Find where the given text appears and provide that cell's center as [x, y] coordinate. 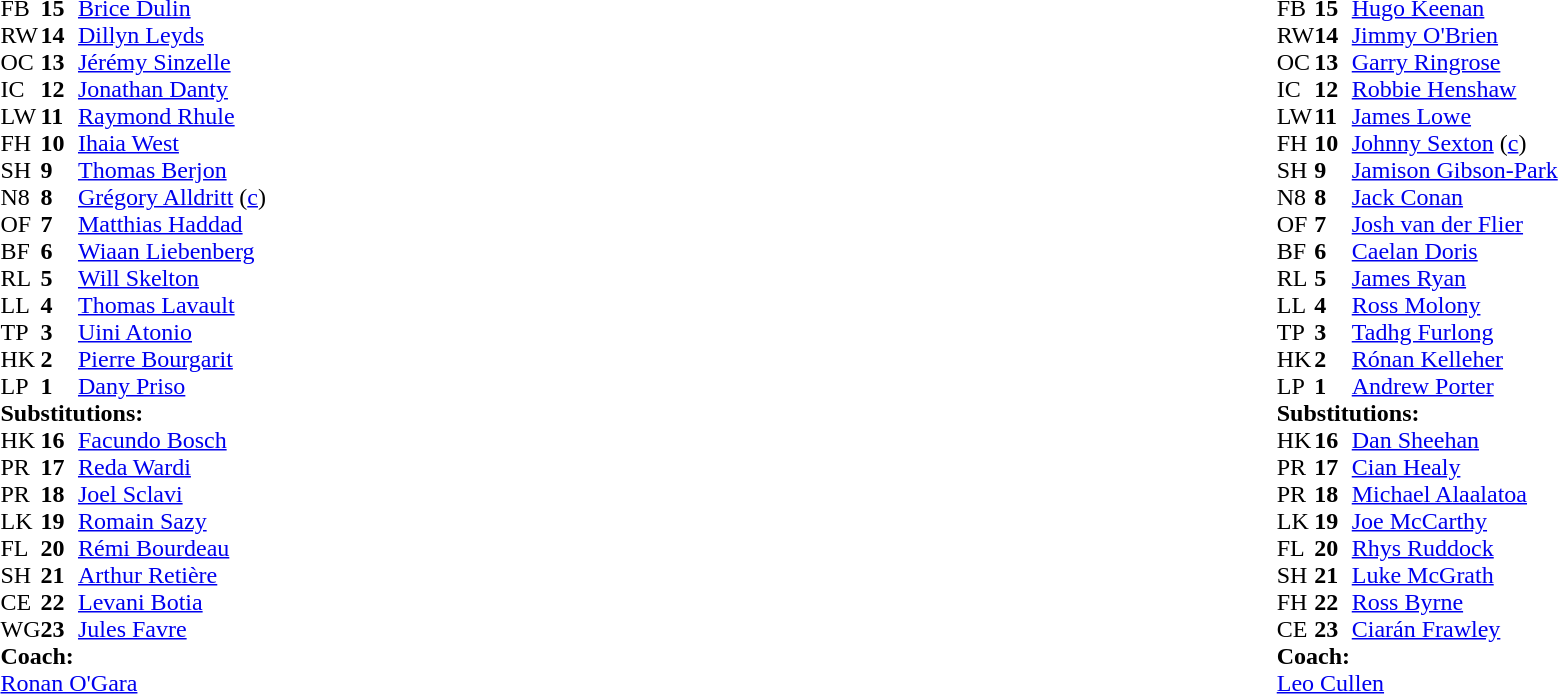
Garry Ringrose [1455, 62]
Ross Molony [1455, 306]
Romain Sazy [172, 522]
Dan Sheehan [1455, 440]
Dillyn Leyds [172, 36]
Rónan Kelleher [1455, 360]
Jamison Gibson-Park [1455, 170]
Thomas Lavault [172, 306]
Jimmy O'Brien [1455, 36]
Luke McGrath [1455, 576]
Will Skelton [172, 278]
Arthur Retière [172, 576]
Jérémy Sinzelle [172, 62]
Robbie Henshaw [1455, 90]
Wiaan Liebenberg [172, 252]
James Lowe [1455, 116]
Josh van der Flier [1455, 224]
WG [20, 630]
Michael Alaalatoa [1455, 494]
Ihaia West [172, 144]
Rémi Bourdeau [172, 548]
Reda Wardi [172, 468]
Grégory Alldritt (c) [172, 198]
Rhys Ruddock [1455, 548]
Johnny Sexton (c) [1455, 144]
Caelan Doris [1455, 252]
Andrew Porter [1455, 386]
Joel Sclavi [172, 494]
Ross Byrne [1455, 602]
Tadhg Furlong [1455, 332]
Cian Healy [1455, 468]
Facundo Bosch [172, 440]
Thomas Berjon [172, 170]
Raymond Rhule [172, 116]
Joe McCarthy [1455, 522]
Jonathan Danty [172, 90]
Ciarán Frawley [1455, 630]
Levani Botia [172, 602]
Jack Conan [1455, 198]
Dany Priso [172, 386]
Pierre Bourgarit [172, 360]
Jules Favre [172, 630]
Uini Atonio [172, 332]
Matthias Haddad [172, 224]
James Ryan [1455, 278]
